Output the [X, Y] coordinate of the center of the cell containing the given text.  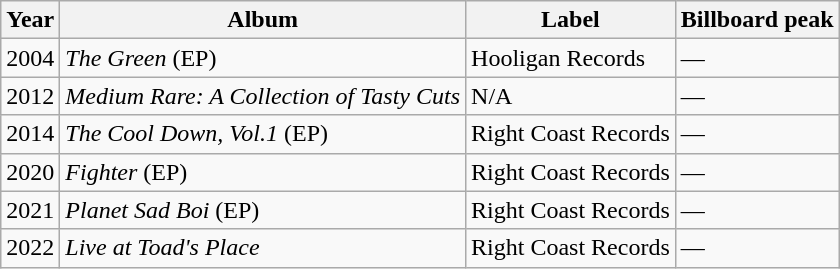
N/A [571, 96]
Year [30, 20]
2020 [30, 172]
2022 [30, 248]
The Cool Down, Vol.1 (EP) [263, 134]
Live at Toad's Place [263, 248]
Billboard peak [757, 20]
Hooligan Records [571, 58]
Medium Rare: A Collection of Tasty Cuts [263, 96]
2012 [30, 96]
The Green (EP) [263, 58]
Label [571, 20]
Album [263, 20]
Fighter (EP) [263, 172]
Planet Sad Boi (EP) [263, 210]
2021 [30, 210]
2004 [30, 58]
2014 [30, 134]
